Scan for the cell matching the given text and deliver its (x, y) coordinate at center. 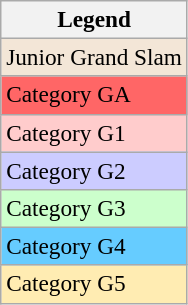
Category G5 (94, 284)
Category G2 (94, 170)
Category G1 (94, 133)
Category G3 (94, 208)
Category G4 (94, 246)
Legend (94, 19)
Junior Grand Slam (94, 57)
Category GA (94, 95)
